Extract the (X, Y) coordinate from the center of the cell holding the provided text.  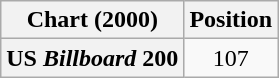
Chart (2000) (92, 20)
US Billboard 200 (92, 58)
Position (231, 20)
107 (231, 58)
